Search for the cell housing the specified text and yield its [X, Y] center coordinate. 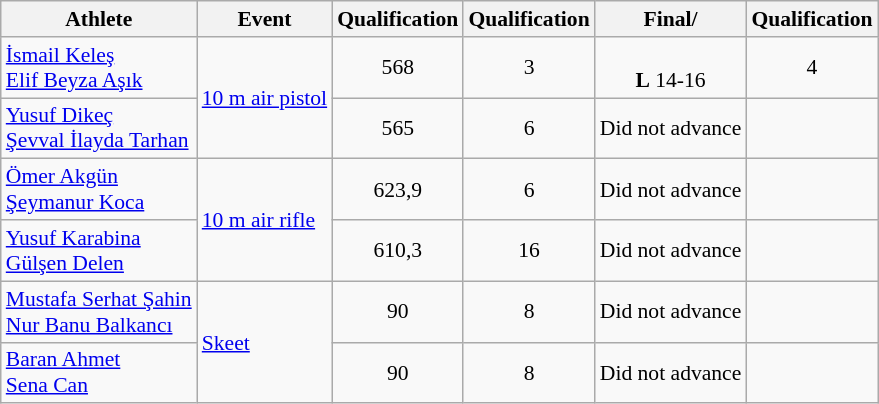
3 [528, 68]
10 m air rifle [264, 220]
Final/ [671, 19]
Yusuf KarabinaGülşen Delen [99, 250]
Athlete [99, 19]
565 [398, 128]
4 [812, 68]
568 [398, 68]
Baran AhmetSena Can [99, 372]
İsmail KeleşElif Beyza Aşık [99, 68]
10 m air pistol [264, 98]
623,9 [398, 190]
Event [264, 19]
16 [528, 250]
Yusuf DikeçŞevval İlayda Tarhan [99, 128]
610,3 [398, 250]
Skeet [264, 342]
Mustafa Serhat ŞahinNur Banu Balkancı [99, 312]
Ömer AkgünŞeymanur Koca [99, 190]
L 14-16 [671, 68]
